Provide the (x, y) coordinate of the cell's center where the given text is located.  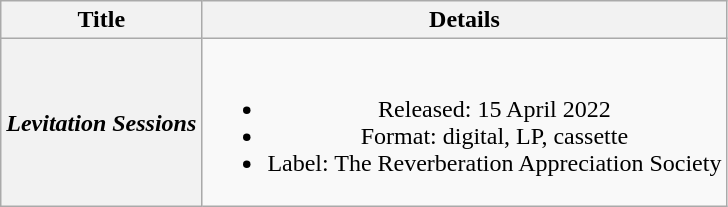
Released: 15 April 2022Format: digital, LP, cassetteLabel: The Reverberation Appreciation Society (464, 122)
Title (102, 20)
Details (464, 20)
Levitation Sessions (102, 122)
